Output the (X, Y) coordinate of the center of the cell containing the given text.  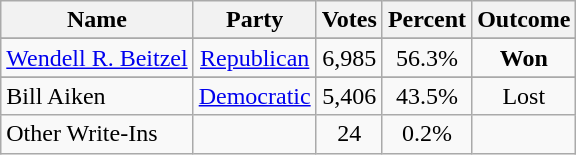
Republican (254, 58)
Democratic (254, 96)
Won (524, 58)
56.3% (426, 58)
6,985 (349, 58)
24 (349, 134)
Lost (524, 96)
5,406 (349, 96)
Percent (426, 20)
Party (254, 20)
Votes (349, 20)
Outcome (524, 20)
0.2% (426, 134)
Wendell R. Beitzel (97, 58)
43.5% (426, 96)
Name (97, 20)
Bill Aiken (97, 96)
Other Write-Ins (97, 134)
